Scan for the cell matching the given text and deliver its (x, y) coordinate at center. 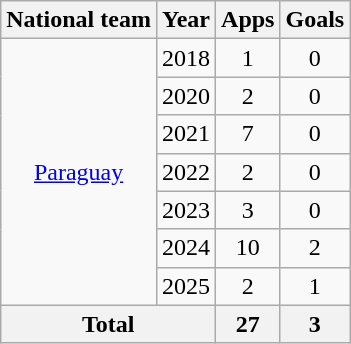
10 (248, 248)
2022 (186, 172)
National team (79, 20)
7 (248, 134)
Goals (315, 20)
Total (108, 324)
27 (248, 324)
2024 (186, 248)
2020 (186, 96)
2025 (186, 286)
2018 (186, 58)
Paraguay (79, 172)
Year (186, 20)
2021 (186, 134)
Apps (248, 20)
2023 (186, 210)
